Provide the [x, y] coordinate of the cell's center where the given text is located.  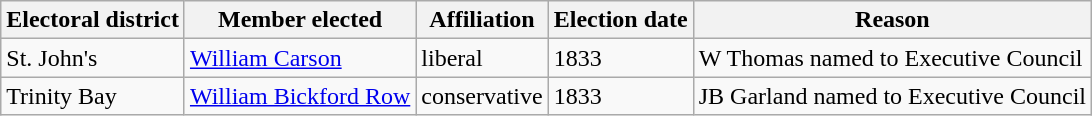
JB Garland named to Executive Council [892, 96]
Electoral district [93, 20]
St. John's [93, 58]
Member elected [300, 20]
Affiliation [482, 20]
liberal [482, 58]
Election date [620, 20]
Reason [892, 20]
Trinity Bay [93, 96]
conservative [482, 96]
William Carson [300, 58]
William Bickford Row [300, 96]
W Thomas named to Executive Council [892, 58]
